From the cell containing the given text, extract its center point as [X, Y] coordinate. 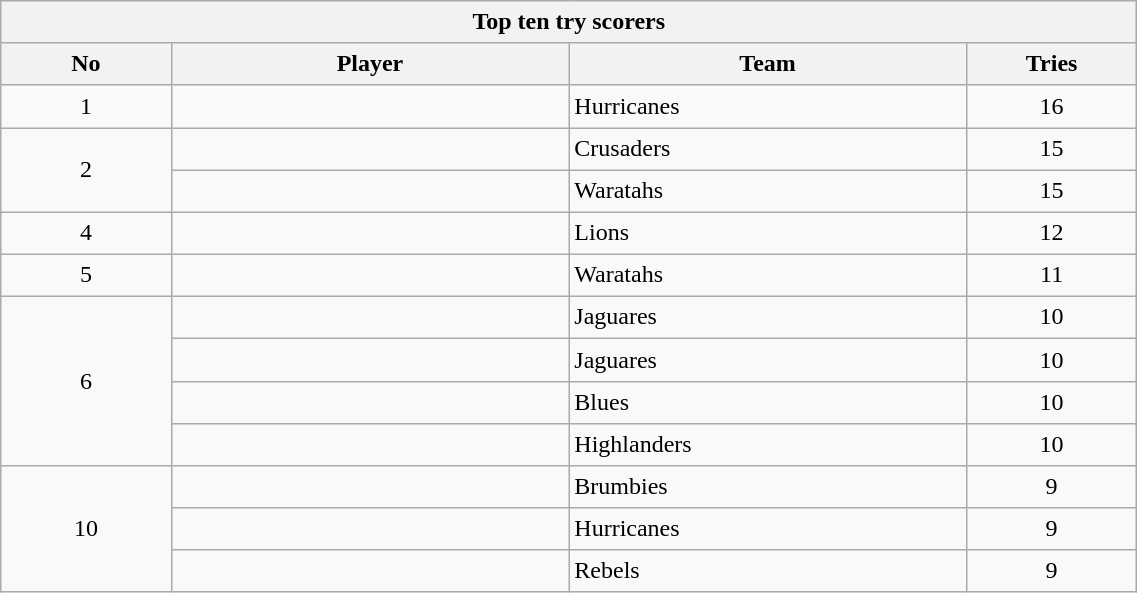
Brumbies [768, 487]
Team [768, 64]
Tries [1051, 64]
Highlanders [768, 444]
12 [1051, 233]
Blues [768, 402]
4 [86, 233]
Rebels [768, 571]
No [86, 64]
2 [86, 170]
Crusaders [768, 149]
6 [86, 382]
Player [370, 64]
1 [86, 106]
11 [1051, 275]
Top ten try scorers [569, 22]
5 [86, 275]
Lions [768, 233]
16 [1051, 106]
